Output the [x, y] coordinate of the center of the cell containing the given text.  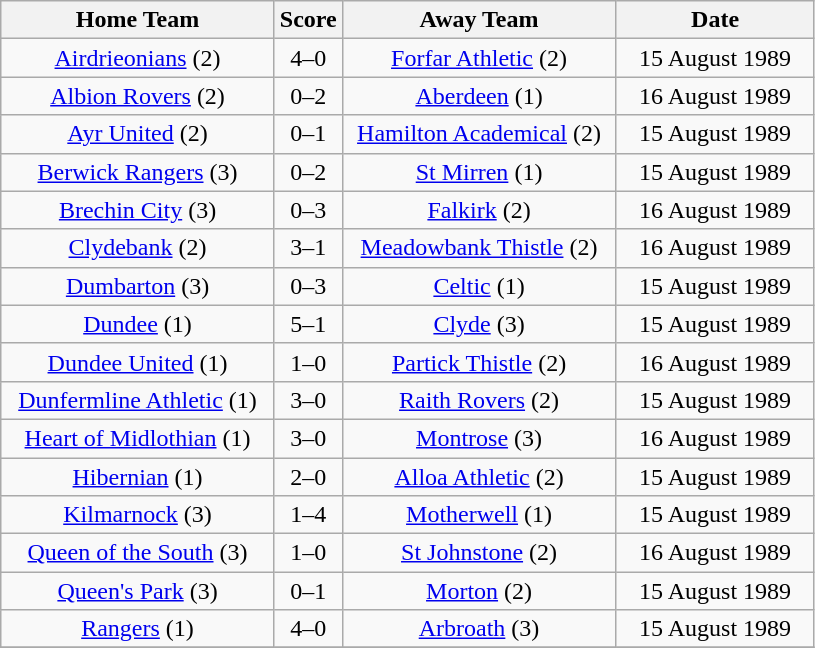
Montrose (3) [479, 438]
Meadowbank Thistle (2) [479, 248]
Clydebank (2) [138, 248]
Falkirk (2) [479, 210]
Dundee United (1) [138, 362]
Dunfermline Athletic (1) [138, 400]
3–1 [308, 248]
Alloa Athletic (2) [479, 477]
Forfar Athletic (2) [479, 58]
Date [716, 20]
Ayr United (2) [138, 134]
Score [308, 20]
2–0 [308, 477]
Rangers (1) [138, 629]
5–1 [308, 324]
Berwick Rangers (3) [138, 172]
Hamilton Academical (2) [479, 134]
Away Team [479, 20]
Kilmarnock (3) [138, 515]
Home Team [138, 20]
Aberdeen (1) [479, 96]
Raith Rovers (2) [479, 400]
Celtic (1) [479, 286]
Albion Rovers (2) [138, 96]
Clyde (3) [479, 324]
Arbroath (3) [479, 629]
Queen's Park (3) [138, 591]
Heart of Midlothian (1) [138, 438]
1–4 [308, 515]
Airdrieonians (2) [138, 58]
Morton (2) [479, 591]
Dumbarton (3) [138, 286]
Motherwell (1) [479, 515]
Hibernian (1) [138, 477]
Dundee (1) [138, 324]
Queen of the South (3) [138, 553]
Partick Thistle (2) [479, 362]
Brechin City (3) [138, 210]
St Mirren (1) [479, 172]
St Johnstone (2) [479, 553]
